Detect which cell encompasses the target text, then output its (X, Y) center coordinate. 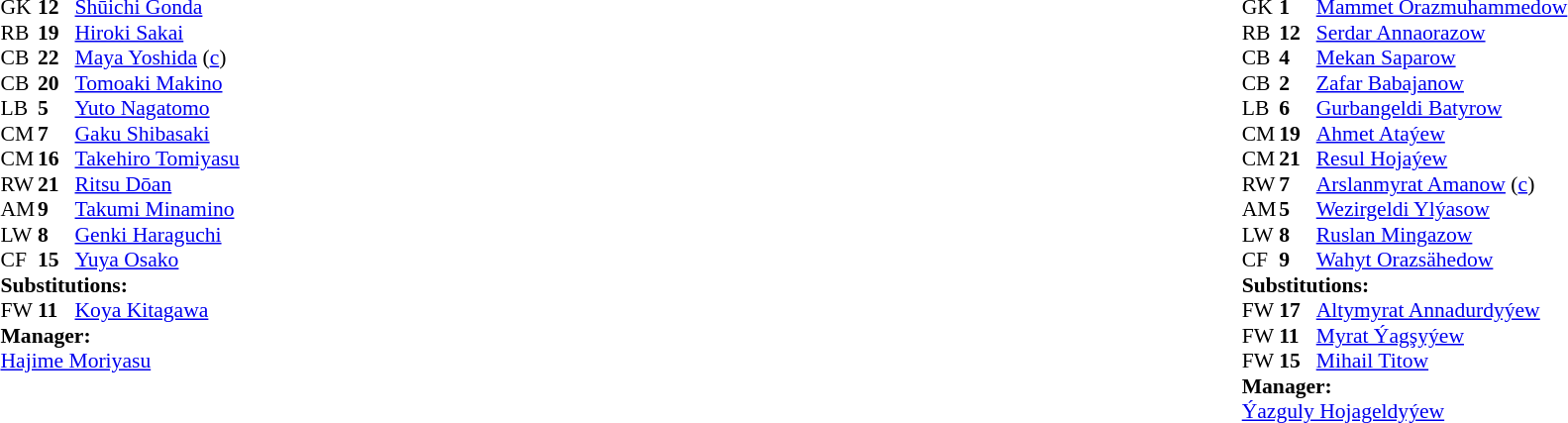
Wezirgeldi Ylýasow (1442, 209)
Mekan Saparow (1442, 58)
Ritsu Dōan (157, 184)
Hiroki Sakai (157, 33)
Genki Haraguchi (157, 235)
Altymyrat Annadurdyýew (1442, 310)
6 (1298, 108)
Serdar Annaorazow (1442, 33)
Resul Hojaýew (1442, 159)
12 (1298, 33)
Tomoaki Makino (157, 83)
4 (1298, 58)
Koya Kitagawa (157, 310)
Zafar Babajanow (1442, 83)
Ahmet Ataýew (1442, 134)
20 (56, 83)
Yuto Nagatomo (157, 108)
Mihail Titow (1442, 362)
Wahyt Orazsähedow (1442, 261)
Gurbangeldi Batyrow (1442, 108)
Yuya Osako (157, 261)
Takumi Minamino (157, 209)
17 (1298, 310)
22 (56, 58)
Gaku Shibasaki (157, 134)
Ruslan Mingazow (1442, 235)
Arslanmyrat Amanow (c) (1442, 184)
Hajime Moriyasu (119, 362)
Maya Yoshida (c) (157, 58)
Takehiro Tomiyasu (157, 159)
Myrat Ýagşyýew (1442, 336)
2 (1298, 83)
16 (56, 159)
